Return the (x, y) coordinate for the center point of the cell that contains the specified text.  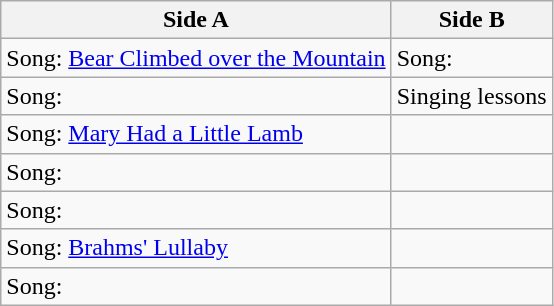
Side A (196, 20)
Side B (472, 20)
Song: Bear Climbed over the Mountain (196, 58)
Song: Mary Had a Little Lamb (196, 134)
Singing lessons (472, 96)
Song: Brahms' Lullaby (196, 248)
